Return (X, Y) of the center of cell containing provided text 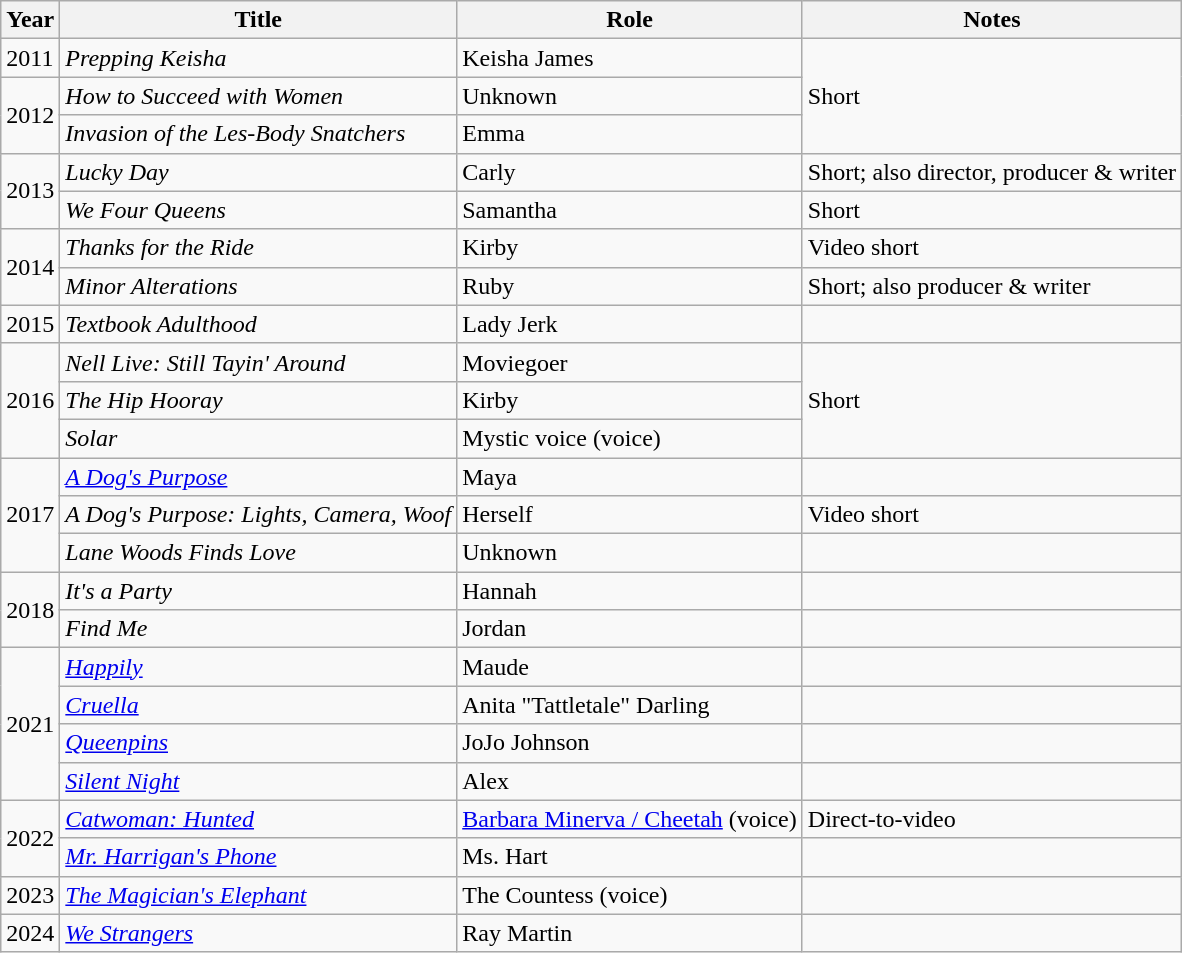
The Magician's Elephant (258, 895)
2017 (30, 515)
Hannah (630, 591)
2022 (30, 838)
Prepping Keisha (258, 58)
We Four Queens (258, 210)
2018 (30, 610)
2011 (30, 58)
Short; also director, producer & writer (992, 172)
Role (630, 20)
A Dog's Purpose (258, 477)
Emma (630, 134)
Invasion of the Les-Body Snatchers (258, 134)
Find Me (258, 629)
Cruella (258, 705)
Ms. Hart (630, 857)
Ray Martin (630, 933)
Textbook Adulthood (258, 324)
Jordan (630, 629)
JoJo Johnson (630, 743)
Happily (258, 667)
Thanks for the Ride (258, 248)
Samantha (630, 210)
Maya (630, 477)
2014 (30, 267)
Solar (258, 438)
We Strangers (258, 933)
Lady Jerk (630, 324)
Keisha James (630, 58)
Catwoman: Hunted (258, 819)
Anita "Tattletale" Darling (630, 705)
How to Succeed with Women (258, 96)
Direct-to-video (992, 819)
Silent Night (258, 781)
Mr. Harrigan's Phone (258, 857)
A Dog's Purpose: Lights, Camera, Woof (258, 515)
It's a Party (258, 591)
Title (258, 20)
Alex (630, 781)
2013 (30, 191)
2015 (30, 324)
2016 (30, 400)
Ruby (630, 286)
Short; also producer & writer (992, 286)
Carly (630, 172)
2021 (30, 724)
Queenpins (258, 743)
Year (30, 20)
Herself (630, 515)
2024 (30, 933)
Maude (630, 667)
Minor Alterations (258, 286)
The Countess (voice) (630, 895)
Moviegoer (630, 362)
Barbara Minerva / Cheetah (voice) (630, 819)
Mystic voice (voice) (630, 438)
Lucky Day (258, 172)
Notes (992, 20)
2012 (30, 115)
The Hip Hooray (258, 400)
Lane Woods Finds Love (258, 553)
Nell Live: Still Tayin' Around (258, 362)
2023 (30, 895)
